Extract the [x, y] coordinate from the center of the cell holding the provided text.  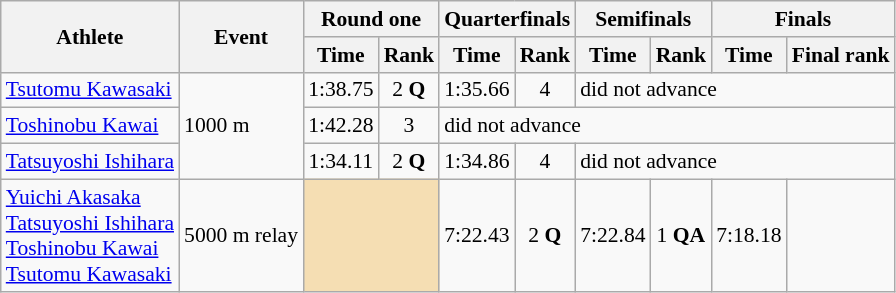
Yuichi AkasakaTatsuyoshi IshiharaToshinobu KawaiTsutomu Kawasaki [90, 235]
7:22.84 [612, 235]
1:38.75 [340, 90]
Finals [802, 19]
Final rank [841, 55]
7:18.18 [748, 235]
Quarterfinals [507, 19]
Athlete [90, 36]
1:34.11 [340, 162]
3 [410, 126]
Toshinobu Kawai [90, 126]
1:35.66 [476, 90]
Semifinals [643, 19]
5000 m relay [241, 235]
1000 m [241, 126]
1:42.28 [340, 126]
7:22.43 [476, 235]
1 QA [682, 235]
Event [241, 36]
1:34.86 [476, 162]
Round one [371, 19]
Tsutomu Kawasaki [90, 90]
Tatsuyoshi Ishihara [90, 162]
